Find where the given text appears and provide that cell's center as [x, y] coordinate. 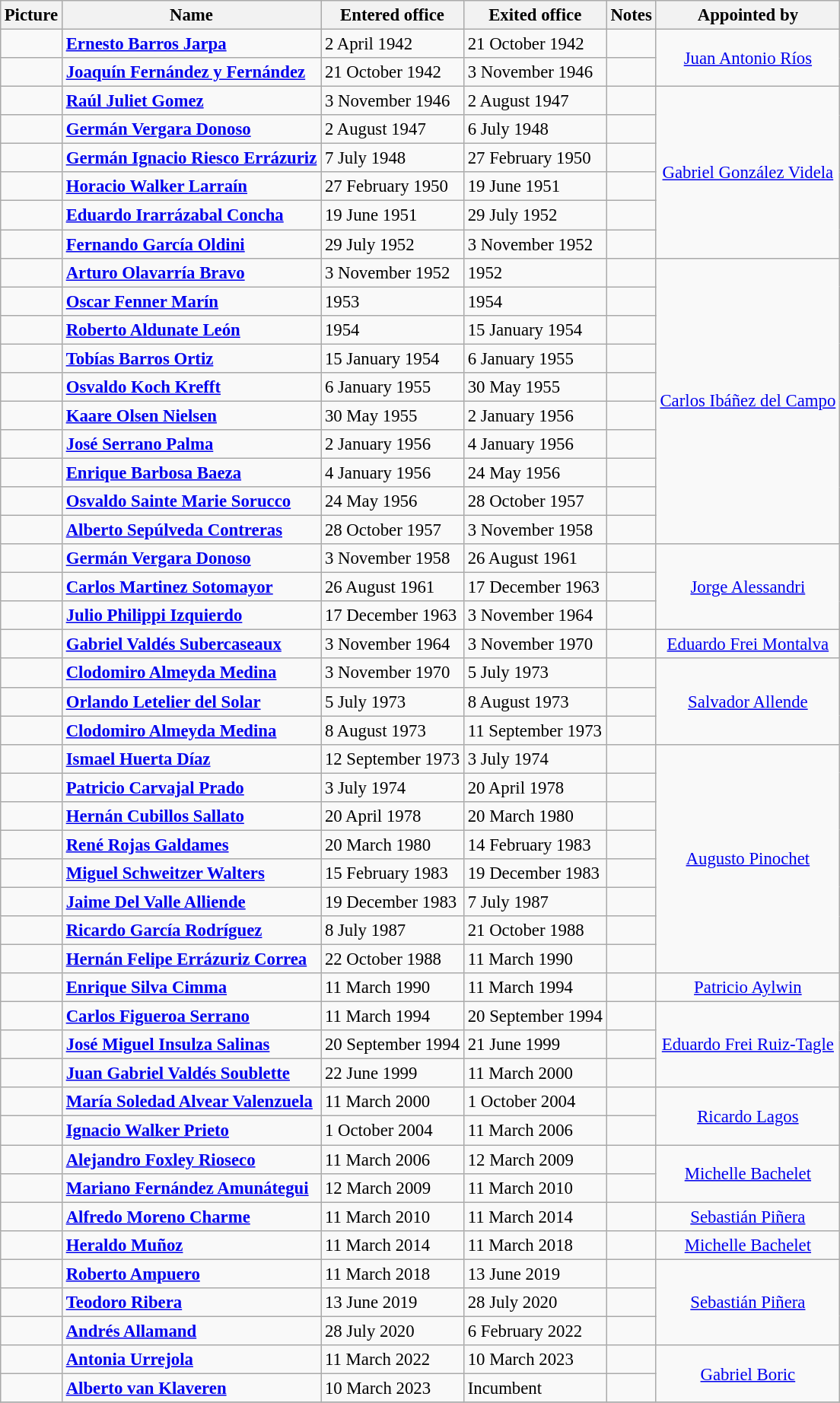
Notes [632, 15]
Ernesto Barros Jarpa [191, 44]
Ricardo García Rodríguez [191, 931]
Ricardo Lagos [748, 1117]
Eduardo Frei Ruiz-Tagle [748, 1045]
Julio Philippi Izquierdo [191, 616]
Carlos Ibáñez del Campo [748, 401]
Gabriel González Videla [748, 173]
12 September 1973 [393, 759]
Patricio Aylwin [748, 988]
8 July 1987 [393, 931]
Kaare Olsen Nielsen [191, 415]
Fernando García Oldini [191, 244]
Alejandro Foxley Rioseco [191, 1160]
Teodoro Ribera [191, 1303]
Roberto Ampuero [191, 1274]
21 June 1999 [535, 1045]
21 October 1988 [535, 931]
22 October 1988 [393, 959]
Mariano Fernández Amunátegui [191, 1188]
Carlos Figueroa Serrano [191, 1016]
Enrique Barbosa Baeza [191, 472]
22 June 1999 [393, 1074]
Jorge Alessandri [748, 587]
Alfredo Moreno Charme [191, 1217]
Juan Gabriel Valdés Soublette [191, 1074]
6 July 1948 [535, 129]
1953 [393, 301]
14 February 1983 [535, 845]
Ignacio Walker Prieto [191, 1131]
Raúl Juliet Gomez [191, 101]
Oscar Fenner Marín [191, 301]
15 February 1983 [393, 873]
Germán Ignacio Riesco Errázuriz [191, 158]
Andrés Allamand [191, 1331]
Jaime Del Valle Alliende [191, 902]
Miguel Schweitzer Walters [191, 873]
1952 [535, 272]
Incumbent [535, 1388]
Osvaldo Sainte Marie Sorucco [191, 501]
Augusto Pinochet [748, 858]
Gabriel Valdés Subercaseaux [191, 644]
Joaquín Fernández y Fernández [191, 72]
Name [191, 15]
María Soledad Alvear Valenzuela [191, 1102]
Eduardo Frei Montalva [748, 644]
2 April 1942 [393, 44]
6 February 2022 [535, 1331]
Gabriel Boric [748, 1374]
José Serrano Palma [191, 444]
Hernán Cubillos Sallato [191, 816]
Ismael Huerta Díaz [191, 759]
Exited office [535, 15]
Horacio Walker Larraín [191, 186]
Osvaldo Koch Krefft [191, 387]
Salvador Allende [748, 701]
Appointed by [748, 15]
Alberto Sepúlveda Contreras [191, 530]
José Miguel Insulza Salinas [191, 1045]
Carlos Martinez Sotomayor [191, 587]
Enrique Silva Cimma [191, 988]
Juan Antonio Ríos [748, 58]
7 July 1948 [393, 158]
Alberto van Klaveren [191, 1388]
Patricio Carvajal Prado [191, 787]
Entered office [393, 15]
Tobías Barros Ortiz [191, 358]
Arturo Olavarría Bravo [191, 272]
11 March 2022 [393, 1360]
Heraldo Muñoz [191, 1245]
René Rojas Galdames [191, 845]
Eduardo Irarrázabal Concha [191, 215]
Orlando Letelier del Solar [191, 701]
Hernán Felipe Errázuriz Correa [191, 959]
Picture [30, 15]
7 July 1987 [535, 902]
11 September 1973 [535, 730]
Roberto Aldunate León [191, 329]
Antonia Urrejola [191, 1360]
